Find where the given text appears and provide that cell's center as (x, y) coordinate. 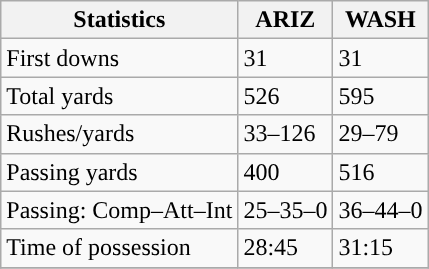
595 (380, 96)
400 (286, 172)
36–44–0 (380, 210)
Passing: Comp–Att–Int (120, 210)
29–79 (380, 134)
28:45 (286, 248)
516 (380, 172)
526 (286, 96)
First downs (120, 58)
Passing yards (120, 172)
ARIZ (286, 20)
Time of possession (120, 248)
31:15 (380, 248)
Total yards (120, 96)
Statistics (120, 20)
25–35–0 (286, 210)
Rushes/yards (120, 134)
WASH (380, 20)
33–126 (286, 134)
